Locate the cell with the specified text and output its [X, Y] center coordinate. 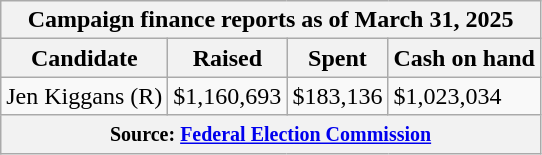
Source: Federal Election Commission [271, 134]
$183,136 [338, 96]
Campaign finance reports as of March 31, 2025 [271, 20]
Raised [228, 58]
Cash on hand [464, 58]
Candidate [84, 58]
Spent [338, 58]
$1,160,693 [228, 96]
Jen Kiggans (R) [84, 96]
$1,023,034 [464, 96]
